For the text-containing cell, return its midpoint in (x, y) coordinate format. 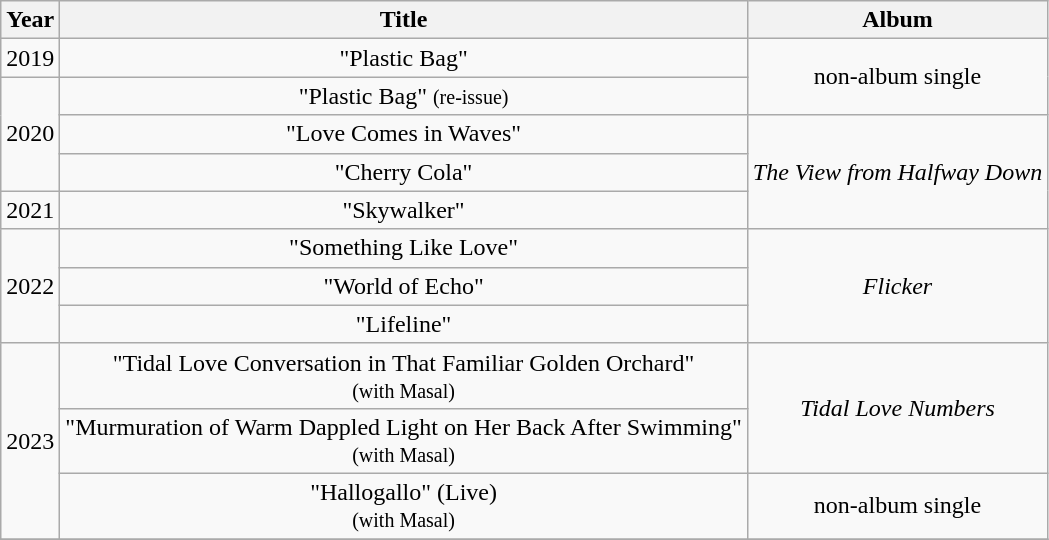
Tidal Love Numbers (897, 408)
Flicker (897, 286)
"Tidal Love Conversation in That Familiar Golden Orchard"(with Masal) (404, 376)
2019 (30, 58)
Album (897, 20)
"World of Echo" (404, 286)
"Hallogallo" (Live)(with Masal) (404, 506)
Title (404, 20)
"Cherry Cola" (404, 172)
"Lifeline" (404, 324)
"Murmuration of Warm Dappled Light on Her Back After Swimming"(with Masal) (404, 440)
2022 (30, 286)
2021 (30, 210)
Year (30, 20)
2020 (30, 134)
2023 (30, 440)
"Plastic Bag" (re-issue) (404, 96)
"Plastic Bag" (404, 58)
"Love Comes in Waves" (404, 134)
The View from Halfway Down (897, 172)
"Something Like Love" (404, 248)
"Skywalker" (404, 210)
